Locate the cell with the specified text and output its (x, y) center coordinate. 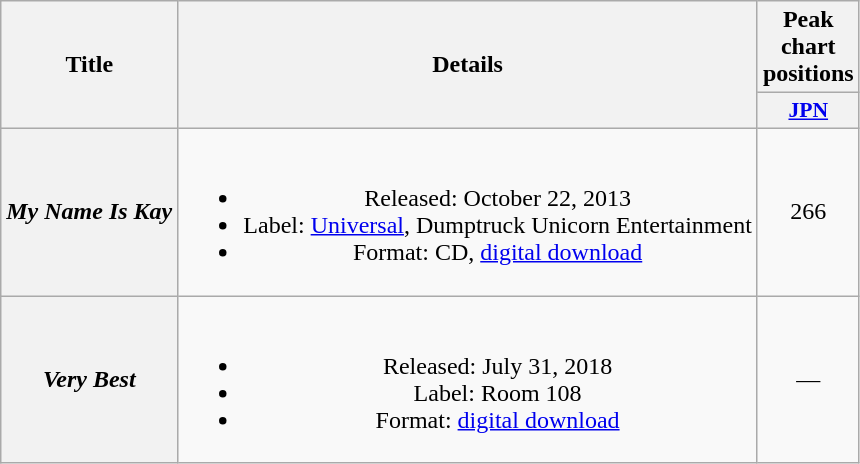
Released: July 31, 2018Label: Room 108Format: digital download (468, 380)
266 (808, 212)
Released: October 22, 2013Label: Universal, Dumptruck Unicorn EntertainmentFormat: CD, digital download (468, 212)
My Name Is Kay (90, 212)
— (808, 380)
Details (468, 65)
Very Best (90, 380)
Title (90, 65)
JPN (808, 111)
Peak chart positions (808, 47)
